Pinpoint the cell where the given text exists, returning its (x, y) midpoint coordinate. 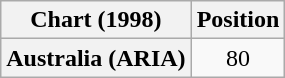
Position (238, 20)
Chart (1998) (96, 20)
Australia (ARIA) (96, 58)
80 (238, 58)
